Extract the [X, Y] coordinate from the center of the cell holding the provided text.  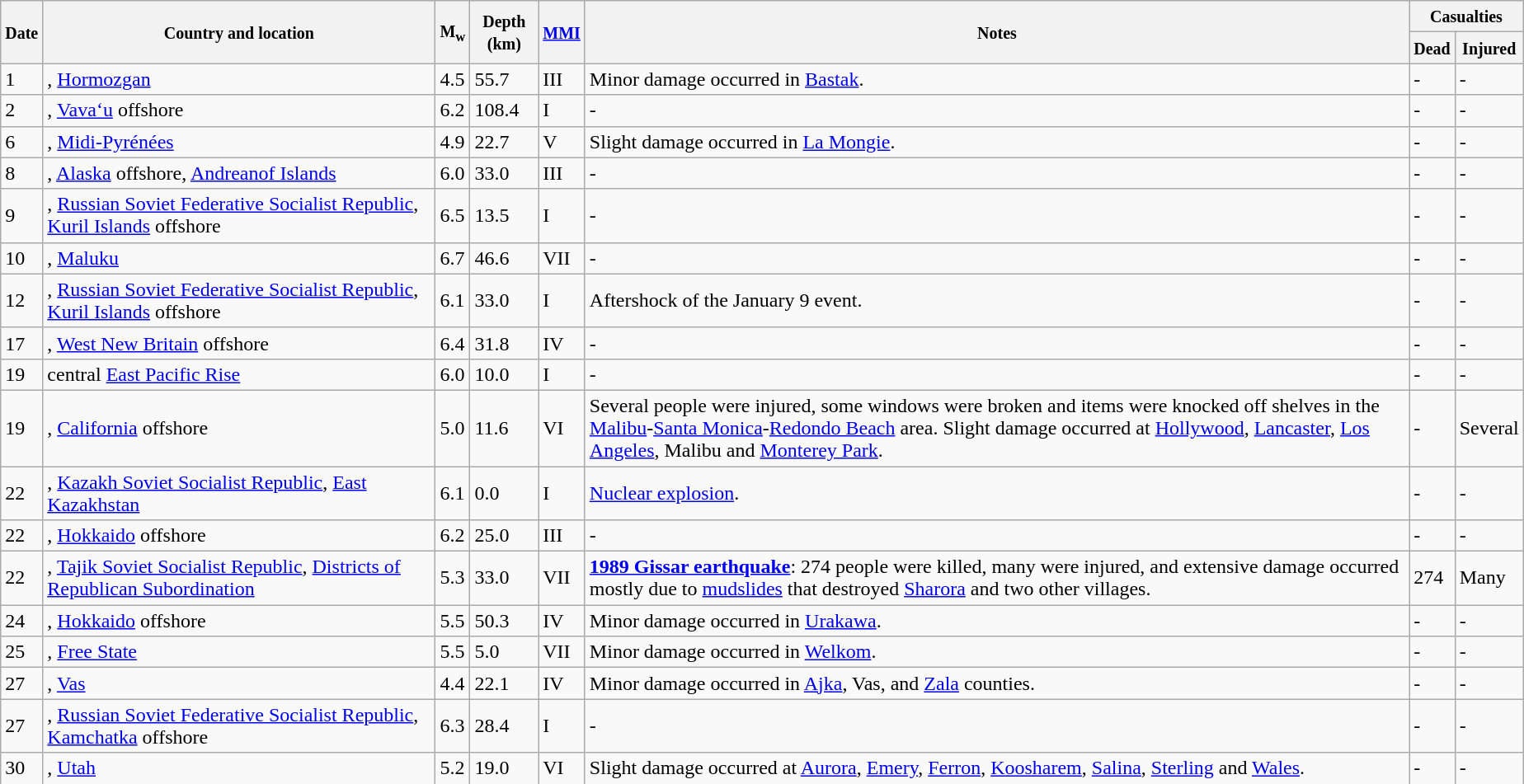
22.1 [505, 683]
13.5 [505, 216]
Many [1489, 579]
Slight damage occurred at Aurora, Emery, Ferron, Koosharem, Salina, Sterling and Wales. [996, 768]
Several [1489, 428]
1 [21, 79]
Minor damage occurred in Welkom. [996, 652]
Dead [1432, 48]
Notes [996, 32]
central East Pacific Rise [239, 374]
6.7 [453, 258]
4.5 [453, 79]
17 [21, 343]
6 [21, 142]
Minor damage occurred in Ajka, Vas, and Zala counties. [996, 683]
9 [21, 216]
22.7 [505, 142]
6.5 [453, 216]
, California offshore [239, 428]
, West New Britain offshore [239, 343]
, Maluku [239, 258]
11.6 [505, 428]
10 [21, 258]
25.0 [505, 536]
, Free State [239, 652]
12 [21, 300]
5.2 [453, 768]
, Kazakh Soviet Socialist Republic, East Kazakhstan [239, 493]
, Vas [239, 683]
4.4 [453, 683]
Casualties [1466, 16]
0.0 [505, 493]
6.3 [453, 725]
, Hormozgan [239, 79]
24 [21, 621]
25 [21, 652]
274 [1432, 579]
Minor damage occurred in Urakawa. [996, 621]
V [562, 142]
Nuclear explosion. [996, 493]
10.0 [505, 374]
, Tajik Soviet Socialist Republic, Districts of Republican Subordination [239, 579]
19.0 [505, 768]
, Utah [239, 768]
108.4 [505, 110]
Slight damage occurred in La Mongie. [996, 142]
Aftershock of the January 9 event. [996, 300]
Injured [1489, 48]
55.7 [505, 79]
, Russian Soviet Federative Socialist Republic, Kamchatka offshore [239, 725]
, Vava‘u offshore [239, 110]
8 [21, 173]
Country and location [239, 32]
Minor damage occurred in Bastak. [996, 79]
50.3 [505, 621]
Depth (km) [505, 32]
, Midi-Pyrénées [239, 142]
2 [21, 110]
28.4 [505, 725]
6.4 [453, 343]
, Alaska offshore, Andreanof Islands [239, 173]
5.3 [453, 579]
Date [21, 32]
4.9 [453, 142]
31.8 [505, 343]
46.6 [505, 258]
Mw [453, 32]
30 [21, 768]
MMI [562, 32]
